Locate the cell with the specified text and output its (X, Y) center coordinate. 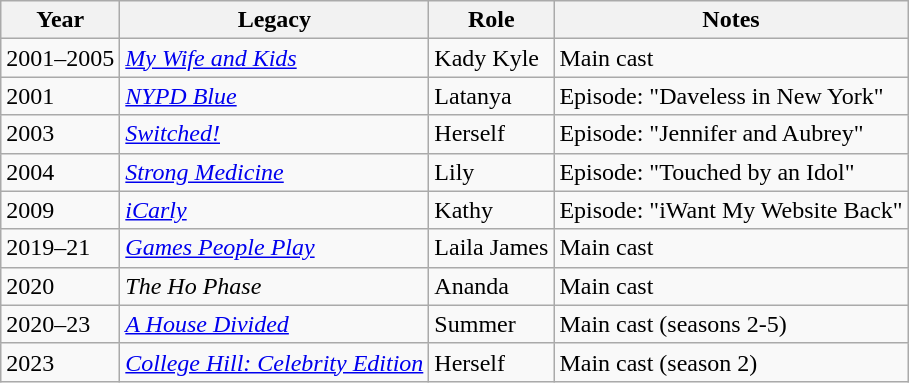
2004 (60, 172)
Episode: "Touched by an Idol" (731, 172)
Switched! (274, 134)
Episode: "Jennifer and Aubrey" (731, 134)
Episode: "iWant My Website Back" (731, 210)
Episode: "Daveless in New York" (731, 96)
Main cast (season 2) (731, 362)
2001–2005 (60, 58)
Kady Kyle (492, 58)
Legacy (274, 20)
Summer (492, 324)
2023 (60, 362)
Laila James (492, 248)
NYPD Blue (274, 96)
A House Divided (274, 324)
Kathy (492, 210)
Notes (731, 20)
2001 (60, 96)
2020 (60, 286)
Strong Medicine (274, 172)
Main cast (seasons 2-5) (731, 324)
Games People Play (274, 248)
Ananda (492, 286)
2019–21 (60, 248)
Role (492, 20)
My Wife and Kids (274, 58)
The Ho Phase (274, 286)
Latanya (492, 96)
iCarly (274, 210)
Lily (492, 172)
2020–23 (60, 324)
2009 (60, 210)
Year (60, 20)
College Hill: Celebrity Edition (274, 362)
2003 (60, 134)
